Capture the cell that displays the provided text and extract its [X, Y] central coordinate. 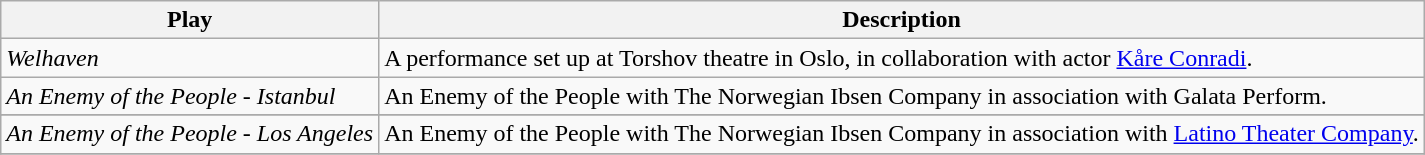
An Enemy of the People - Los Angeles [190, 134]
A performance set up at Torshov theatre in Oslo, in collaboration with actor Kåre Conradi. [902, 58]
Description [902, 20]
An Enemy of the People with The Norwegian Ibsen Company in association with Latino Theater Company. [902, 134]
An Enemy of the People with The Norwegian Ibsen Company in association with Galata Perform. [902, 96]
Play [190, 20]
An Enemy of the People - Istanbul [190, 96]
Welhaven [190, 58]
